Detect which cell encompasses the target text, then output its (X, Y) center coordinate. 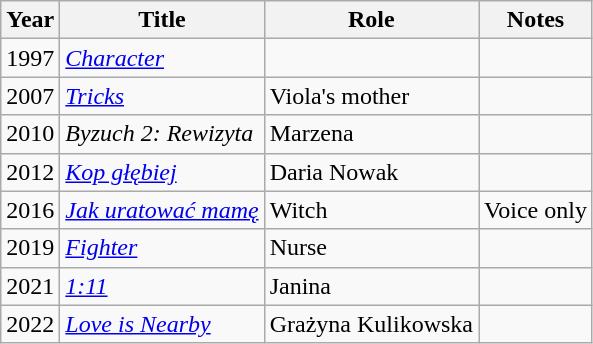
Tricks (162, 96)
Title (162, 20)
Nurse (371, 248)
Marzena (371, 134)
Grażyna Kulikowska (371, 324)
Jak uratować mamę (162, 210)
Daria Nowak (371, 172)
Witch (371, 210)
Viola's mother (371, 96)
2021 (30, 286)
1997 (30, 58)
2007 (30, 96)
Byzuch 2: Rewizyta (162, 134)
2022 (30, 324)
Janina (371, 286)
2012 (30, 172)
Voice only (535, 210)
Notes (535, 20)
Role (371, 20)
2016 (30, 210)
Fighter (162, 248)
Kop głębiej (162, 172)
Love is Nearby (162, 324)
2010 (30, 134)
Character (162, 58)
Year (30, 20)
2019 (30, 248)
1:11 (162, 286)
